From the cell containing the given text, extract its center point as (X, Y) coordinate. 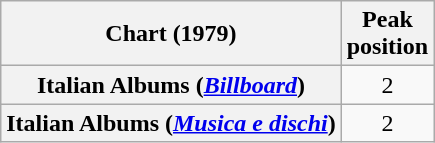
Italian Albums (Billboard) (171, 85)
Chart (1979) (171, 34)
Peakposition (387, 34)
Italian Albums (Musica e dischi) (171, 123)
